Return (x, y) of the center of cell containing provided text 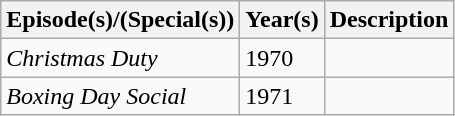
1971 (282, 96)
Year(s) (282, 20)
Boxing Day Social (120, 96)
Christmas Duty (120, 58)
Description (389, 20)
Episode(s)/(Special(s)) (120, 20)
1970 (282, 58)
